For the text-containing cell, return its midpoint in (X, Y) coordinate format. 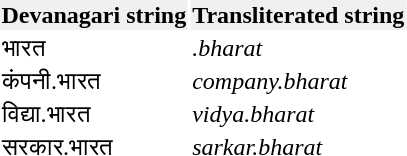
कंपनी.भारत (94, 81)
Transliterated string (298, 15)
भारत (94, 48)
विद्या.भारत (94, 114)
Devanagari string (94, 15)
company.bharat (298, 81)
vidya.bharat (298, 114)
.bharat (298, 48)
